Provide the [x, y] coordinate of the cell's center where the given text is located.  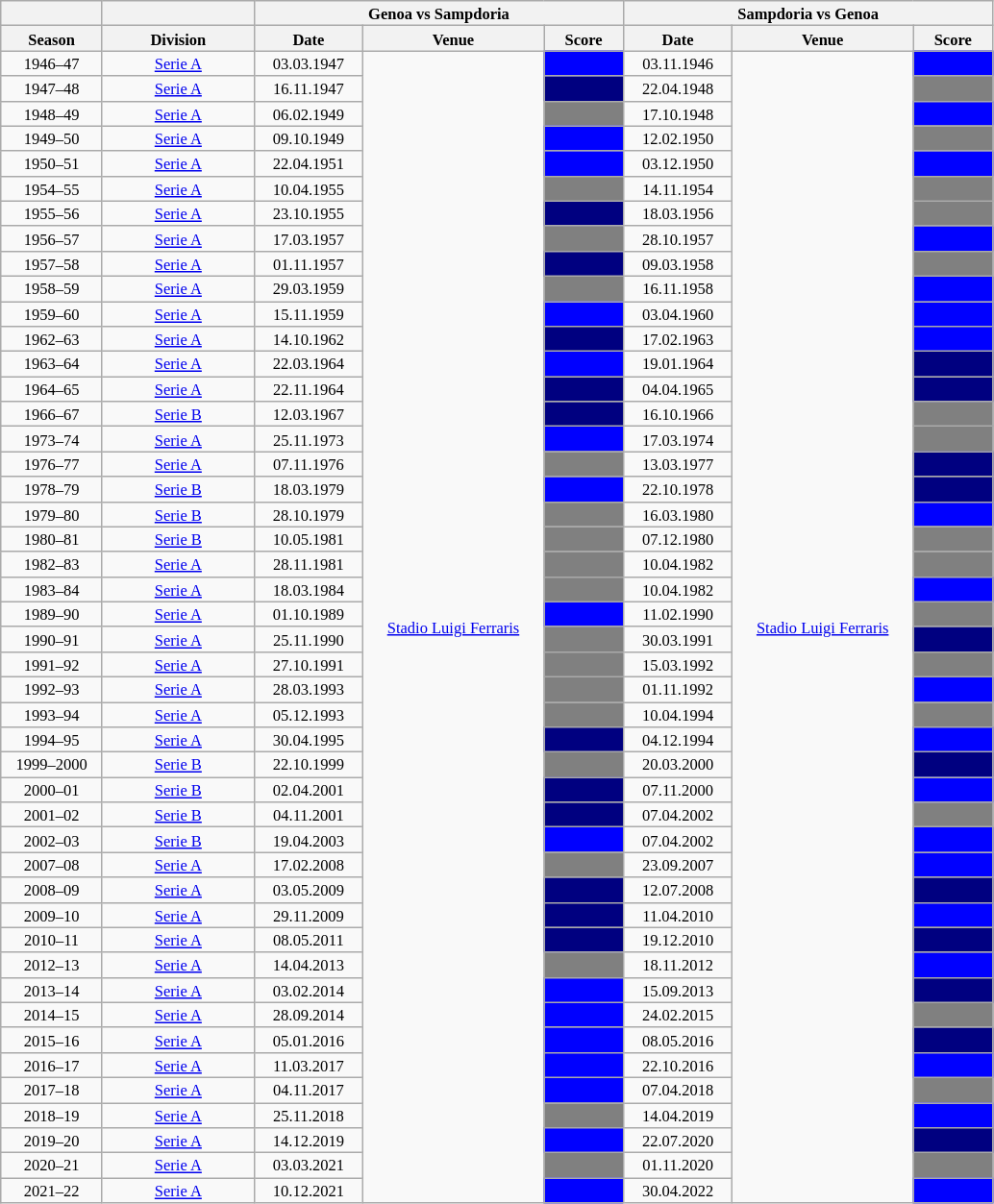
2001–02 [52, 815]
04.12.1994 [679, 740]
1956–57 [52, 238]
1990–91 [52, 639]
1979–80 [52, 514]
18.03.1984 [308, 589]
1976–77 [52, 464]
Sampdoria vs Genoa [808, 13]
1980–81 [52, 539]
19.04.2003 [308, 840]
03.04.1960 [679, 314]
17.03.1957 [308, 238]
1991–92 [52, 664]
18.03.1979 [308, 489]
07.12.1980 [679, 539]
25.11.1973 [308, 439]
19.12.2010 [679, 940]
1973–74 [52, 439]
08.05.2011 [308, 940]
2012–13 [52, 965]
03.03.1947 [308, 63]
30.03.1991 [679, 639]
04.04.1965 [679, 389]
12.02.1950 [679, 138]
1950–51 [52, 163]
15.09.2013 [679, 990]
1989–90 [52, 614]
07.04.2018 [679, 1090]
1962–63 [52, 339]
22.07.2020 [679, 1141]
2018–19 [52, 1116]
22.10.2016 [679, 1065]
1959–60 [52, 314]
09.03.1958 [679, 263]
22.04.1948 [679, 88]
12.03.1967 [308, 414]
22.11.1964 [308, 389]
13.03.1977 [679, 464]
03.02.2014 [308, 990]
12.07.2008 [679, 890]
23.09.2007 [679, 865]
04.11.2017 [308, 1090]
23.10.1955 [308, 213]
17.02.2008 [308, 865]
14.04.2013 [308, 965]
28.11.1981 [308, 564]
11.04.2010 [679, 915]
1948–49 [52, 113]
2020–21 [52, 1166]
2013–14 [52, 990]
16.03.1980 [679, 514]
17.02.1963 [679, 339]
28.09.2014 [308, 1015]
10.04.1994 [679, 714]
1978–79 [52, 489]
04.11.2001 [308, 815]
16.10.1966 [679, 414]
18.11.2012 [679, 965]
14.10.1962 [308, 339]
06.02.1949 [308, 113]
2017–18 [52, 1090]
1957–58 [52, 263]
20.03.2000 [679, 765]
2016–17 [52, 1065]
11.03.2017 [308, 1065]
17.03.1974 [679, 439]
05.12.1993 [308, 714]
29.03.1959 [308, 288]
1966–67 [52, 414]
14.11.1954 [679, 188]
16.11.1958 [679, 288]
2015–16 [52, 1040]
01.11.1992 [679, 689]
15.03.1992 [679, 664]
2010–11 [52, 940]
Season [52, 38]
08.05.2016 [679, 1040]
1992–93 [52, 689]
1958–59 [52, 288]
2000–01 [52, 790]
10.05.1981 [308, 539]
22.10.1999 [308, 765]
19.01.1964 [679, 364]
1963–64 [52, 364]
03.12.1950 [679, 163]
15.11.1959 [308, 314]
30.04.1995 [308, 740]
2019–20 [52, 1141]
18.03.1956 [679, 213]
2008–09 [52, 890]
09.10.1949 [308, 138]
07.11.1976 [308, 464]
01.11.2020 [679, 1166]
02.04.2001 [308, 790]
03.03.2021 [308, 1166]
14.04.2019 [679, 1116]
1993–94 [52, 714]
22.03.1964 [308, 364]
29.11.2009 [308, 915]
07.11.2000 [679, 790]
2009–10 [52, 915]
30.04.2022 [679, 1191]
17.10.1948 [679, 113]
14.12.2019 [308, 1141]
1947–48 [52, 88]
1946–47 [52, 63]
10.04.1955 [308, 188]
1994–95 [52, 740]
24.02.2015 [679, 1015]
2021–22 [52, 1191]
28.10.1957 [679, 238]
10.12.2021 [308, 1191]
25.11.2018 [308, 1116]
28.03.1993 [308, 689]
25.11.1990 [308, 639]
1999–2000 [52, 765]
2007–08 [52, 865]
1954–55 [52, 188]
1964–65 [52, 389]
1982–83 [52, 564]
2002–03 [52, 840]
27.10.1991 [308, 664]
Genoa vs Sampdoria [438, 13]
03.05.2009 [308, 890]
22.10.1978 [679, 489]
01.11.1957 [308, 263]
22.04.1951 [308, 163]
11.02.1990 [679, 614]
16.11.1947 [308, 88]
05.01.2016 [308, 1040]
03.11.1946 [679, 63]
28.10.1979 [308, 514]
Division [178, 38]
1949–50 [52, 138]
1983–84 [52, 589]
2014–15 [52, 1015]
01.10.1989 [308, 614]
1955–56 [52, 213]
